Pinpoint the cell where the given text exists, returning its (X, Y) midpoint coordinate. 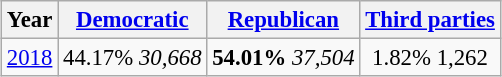
Democratic (132, 20)
44.17% 30,668 (132, 58)
Third parties (430, 20)
1.82% 1,262 (430, 58)
2018 (30, 58)
Republican (284, 20)
54.01% 37,504 (284, 58)
Year (30, 20)
